Scan for the cell matching the given text and deliver its (x, y) coordinate at center. 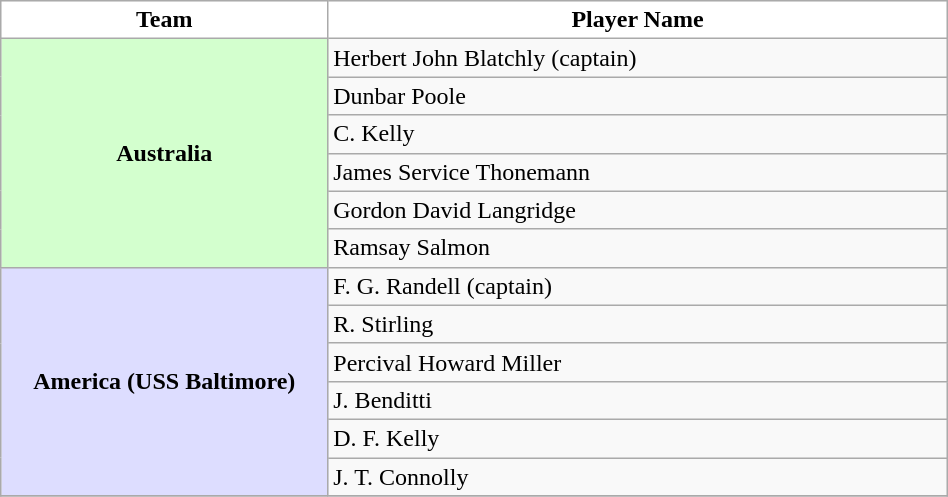
Gordon David Langridge (638, 210)
R. Stirling (638, 324)
J. T. Connolly (638, 477)
C. Kelly (638, 134)
F. G. Randell (captain) (638, 286)
Team (164, 20)
D. F. Kelly (638, 438)
Australia (164, 153)
America (USS Baltimore) (164, 381)
Ramsay Salmon (638, 248)
Player Name (638, 20)
J. Benditti (638, 400)
Percival Howard Miller (638, 362)
James Service Thonemann (638, 172)
Dunbar Poole (638, 96)
Herbert John Blatchly (captain) (638, 58)
